Search for the cell housing the specified text and yield its (X, Y) center coordinate. 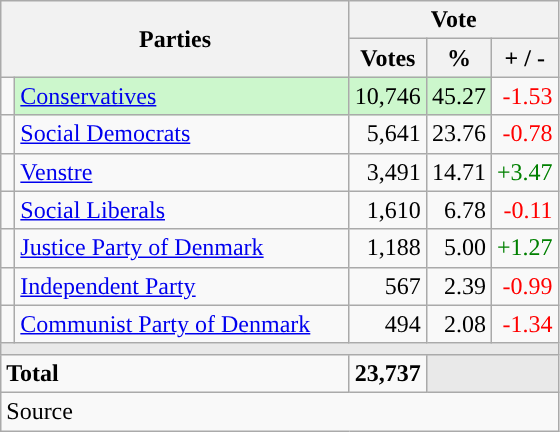
+3.47 (524, 172)
-0.99 (524, 286)
Vote (454, 20)
3,491 (388, 172)
23.76 (458, 134)
Source (280, 411)
14.71 (458, 172)
Votes (388, 58)
45.27 (458, 96)
Total (176, 373)
5.00 (458, 248)
Social Liberals (182, 210)
2.39 (458, 286)
% (458, 58)
+ / - (524, 58)
10,746 (388, 96)
Justice Party of Denmark (182, 248)
-0.78 (524, 134)
2.08 (458, 324)
Venstre (182, 172)
-0.11 (524, 210)
567 (388, 286)
Independent Party (182, 286)
-1.34 (524, 324)
Social Democrats (182, 134)
Communist Party of Denmark (182, 324)
1,188 (388, 248)
6.78 (458, 210)
1,610 (388, 210)
5,641 (388, 134)
Conservatives (182, 96)
+1.27 (524, 248)
494 (388, 324)
-1.53 (524, 96)
Parties (176, 39)
23,737 (388, 373)
